Scan for the cell matching the given text and deliver its (X, Y) coordinate at center. 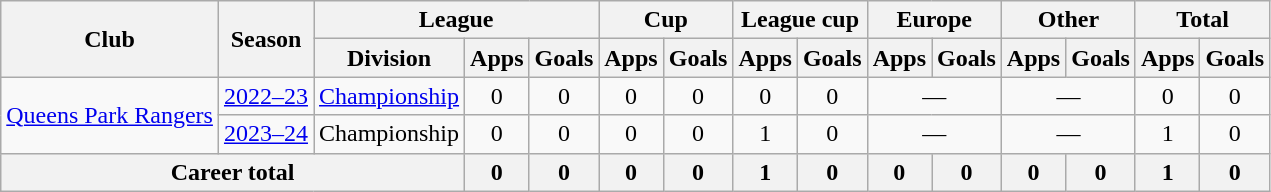
Cup (666, 20)
2022–23 (266, 96)
Other (1068, 20)
Season (266, 39)
Division (390, 58)
League (456, 20)
Club (110, 39)
League cup (800, 20)
Europe (934, 20)
2023–24 (266, 134)
Queens Park Rangers (110, 115)
Career total (233, 172)
Total (1202, 20)
